Identify which cell holds the provided text, then report its (x, y) central coordinate. 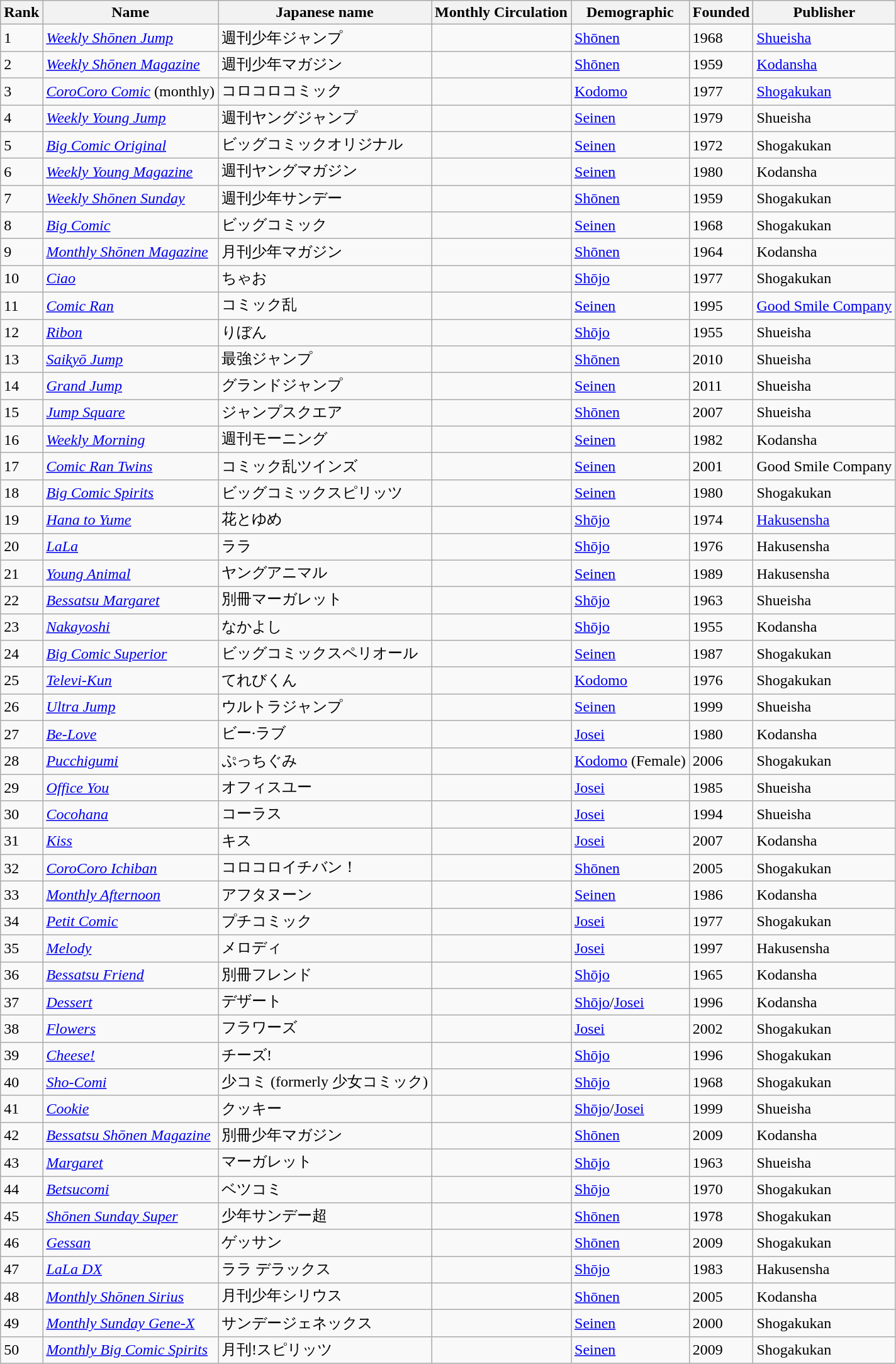
2001 (721, 467)
1985 (721, 788)
Televi-Kun (131, 681)
1965 (721, 975)
週刊ヤングマガジン (325, 172)
35 (21, 949)
15 (21, 413)
44 (21, 1189)
1987 (721, 654)
Comic Ran (131, 306)
1978 (721, 1217)
ちゃお (325, 279)
18 (21, 493)
20 (21, 547)
Cocohana (131, 814)
2 (21, 64)
43 (21, 1163)
14 (21, 386)
29 (21, 788)
Founded (721, 13)
1982 (721, 439)
コミック乱ツインズ (325, 467)
別冊少年マガジン (325, 1136)
1986 (721, 895)
Name (131, 13)
7 (21, 199)
Grand Jump (131, 386)
Weekly Shōnen Sunday (131, 199)
37 (21, 1002)
16 (21, 439)
デザート (325, 1002)
1972 (721, 145)
9 (21, 252)
1983 (721, 1270)
りぼん (325, 332)
ビー·ラブ (325, 734)
50 (21, 1350)
Pucchigumi (131, 761)
Young Animal (131, 574)
Dessert (131, 1002)
マーガレット (325, 1163)
ベツコミ (325, 1189)
ゲッサン (325, 1243)
Big Comic Superior (131, 654)
キス (325, 842)
LaLa DX (131, 1270)
1970 (721, 1189)
12 (21, 332)
2011 (721, 386)
Japanese name (325, 13)
2002 (721, 1029)
Monthly Shōnen Magazine (131, 252)
Nakayoshi (131, 627)
2000 (721, 1324)
週刊少年マガジン (325, 64)
3 (21, 92)
1979 (721, 118)
Monthly Shōnen Sirius (131, 1296)
1994 (721, 814)
28 (21, 761)
47 (21, 1270)
メロディ (325, 949)
45 (21, 1217)
ウルトラジャンプ (325, 707)
41 (21, 1109)
Kodomo (Female) (630, 761)
2010 (721, 360)
ビッグコミックオリジナル (325, 145)
CoroCoro Ichiban (131, 868)
LaLa (131, 547)
Bessatsu Shōnen Magazine (131, 1136)
別冊フレンド (325, 975)
49 (21, 1324)
週刊モーニング (325, 439)
Kiss (131, 842)
ビッグコミックスペリオール (325, 654)
24 (21, 654)
週刊ヤングジャンプ (325, 118)
36 (21, 975)
てれびくん (325, 681)
46 (21, 1243)
Jump Square (131, 413)
花とゆめ (325, 520)
19 (21, 520)
Margaret (131, 1163)
Publisher (824, 13)
25 (21, 681)
サンデージェネックス (325, 1324)
39 (21, 1056)
34 (21, 921)
少コミ (formerly 少女コミック) (325, 1082)
Rank (21, 13)
プチコミック (325, 921)
Cheese! (131, 1056)
フラワーズ (325, 1029)
Monthly Afternoon (131, 895)
グランドジャンプ (325, 386)
30 (21, 814)
チーズ! (325, 1056)
Weekly Young Jump (131, 118)
Weekly Morning (131, 439)
1964 (721, 252)
1974 (721, 520)
1997 (721, 949)
Petit Comic (131, 921)
ララ デラックス (325, 1270)
CoroCoro Comic (monthly) (131, 92)
1995 (721, 306)
5 (21, 145)
クッキー (325, 1109)
Bessatsu Margaret (131, 600)
月刊!スピリッツ (325, 1350)
週刊少年サンデー (325, 199)
Ciao (131, 279)
Monthly Circulation (501, 13)
Sho-Comi (131, 1082)
4 (21, 118)
1989 (721, 574)
27 (21, 734)
26 (21, 707)
オフィスユー (325, 788)
ぷっちぐみ (325, 761)
Weekly Shōnen Jump (131, 38)
2006 (721, 761)
32 (21, 868)
Office You (131, 788)
21 (21, 574)
なかよし (325, 627)
Monthly Sunday Gene-X (131, 1324)
月刊少年シリウス (325, 1296)
48 (21, 1296)
少年サンデー超 (325, 1217)
1 (21, 38)
40 (21, 1082)
33 (21, 895)
Big Comic Spirits (131, 493)
Shōnen Sunday Super (131, 1217)
Weekly Young Magazine (131, 172)
コミック乱 (325, 306)
ジャンプスクエア (325, 413)
11 (21, 306)
Demographic (630, 13)
Weekly Shōnen Magazine (131, 64)
Betsucomi (131, 1189)
6 (21, 172)
Cookie (131, 1109)
アフタヌーン (325, 895)
Saikyō Jump (131, 360)
別冊マーガレット (325, 600)
17 (21, 467)
コロコロコミック (325, 92)
Ribon (131, 332)
Hana to Yume (131, 520)
Comic Ran Twins (131, 467)
ビッグコミックスピリッツ (325, 493)
Be-Love (131, 734)
8 (21, 225)
ビッグコミック (325, 225)
最強ジャンプ (325, 360)
Melody (131, 949)
23 (21, 627)
Monthly Big Comic Spirits (131, 1350)
Big Comic (131, 225)
31 (21, 842)
Flowers (131, 1029)
週刊少年ジャンプ (325, 38)
月刊少年マガジン (325, 252)
10 (21, 279)
コロコロイチバン！ (325, 868)
22 (21, 600)
ヤングアニマル (325, 574)
Bessatsu Friend (131, 975)
Ultra Jump (131, 707)
ララ (325, 547)
Big Comic Original (131, 145)
13 (21, 360)
38 (21, 1029)
42 (21, 1136)
Gessan (131, 1243)
コーラス (325, 814)
